Pinpoint the cell where the given text exists, returning its (X, Y) midpoint coordinate. 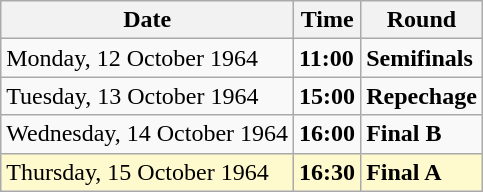
11:00 (328, 58)
Monday, 12 October 1964 (148, 58)
Semifinals (422, 58)
Time (328, 20)
Date (148, 20)
Tuesday, 13 October 1964 (148, 96)
Final B (422, 134)
Repechage (422, 96)
Wednesday, 14 October 1964 (148, 134)
Thursday, 15 October 1964 (148, 172)
Final A (422, 172)
Round (422, 20)
16:00 (328, 134)
16:30 (328, 172)
15:00 (328, 96)
